Scan for the cell matching the given text and deliver its [X, Y] coordinate at center. 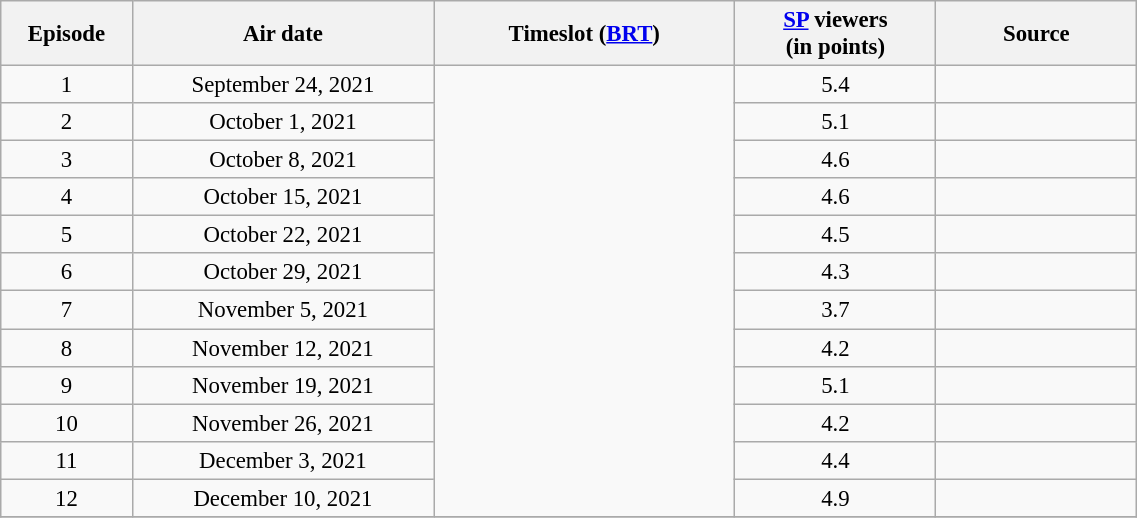
4 [66, 197]
10 [66, 423]
December 3, 2021 [282, 460]
September 24, 2021 [282, 85]
11 [66, 460]
Episode [66, 34]
October 29, 2021 [282, 273]
November 5, 2021 [282, 310]
Air date [282, 34]
October 22, 2021 [282, 235]
4.4 [836, 460]
3 [66, 160]
2 [66, 122]
October 15, 2021 [282, 197]
1 [66, 85]
8 [66, 348]
SP viewers(in points) [836, 34]
November 26, 2021 [282, 423]
4.9 [836, 498]
4.5 [836, 235]
3.7 [836, 310]
Source [1036, 34]
9 [66, 385]
7 [66, 310]
Timeslot (BRT) [584, 34]
November 19, 2021 [282, 385]
December 10, 2021 [282, 498]
5.4 [836, 85]
12 [66, 498]
October 1, 2021 [282, 122]
5 [66, 235]
4.3 [836, 273]
October 8, 2021 [282, 160]
November 12, 2021 [282, 348]
6 [66, 273]
